Provide the [x, y] coordinate of the cell's center where the given text is located.  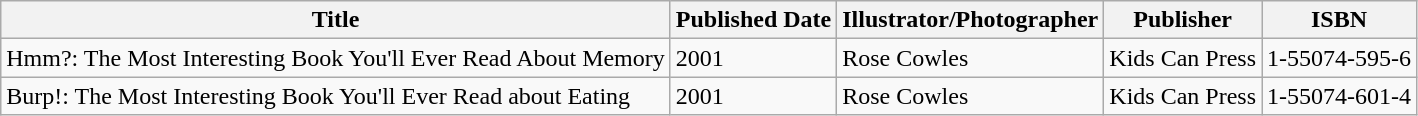
ISBN [1340, 20]
Hmm?: The Most Interesting Book You'll Ever Read About Memory [336, 58]
Title [336, 20]
Illustrator/Photographer [970, 20]
Published Date [753, 20]
Burp!: The Most Interesting Book You'll Ever Read about Eating [336, 96]
Publisher [1183, 20]
1-55074-595-6 [1340, 58]
1-55074-601-4 [1340, 96]
